Locate the cell with the specified text and output its [X, Y] center coordinate. 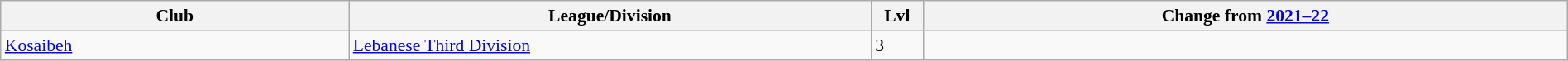
3 [896, 45]
Lvl [896, 16]
Club [175, 16]
League/Division [610, 16]
Kosaibeh [175, 45]
Lebanese Third Division [610, 45]
Change from 2021–22 [1245, 16]
